Return the (X, Y) coordinate for the center point of the cell that contains the specified text.  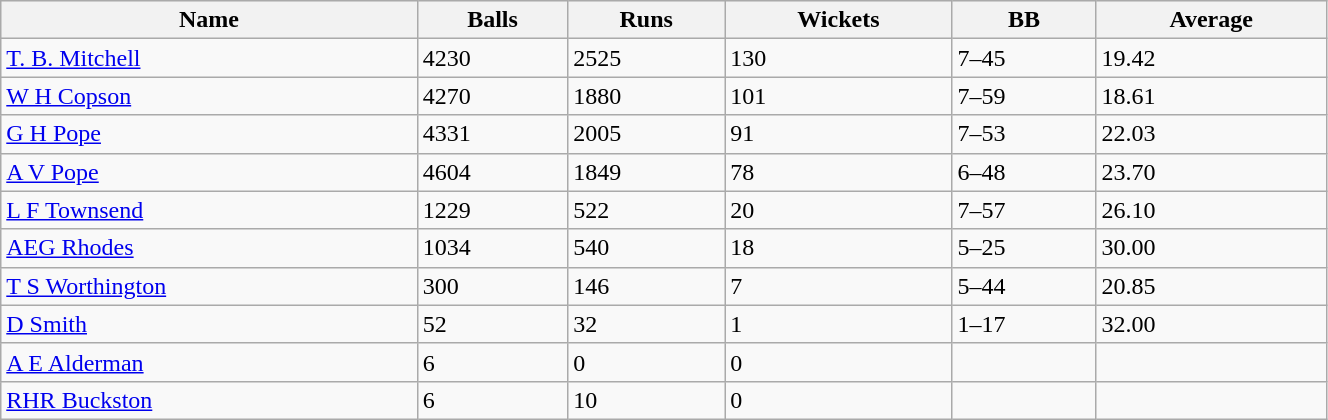
4604 (492, 172)
1034 (492, 248)
1229 (492, 210)
T S Worthington (210, 286)
AEG Rhodes (210, 248)
Balls (492, 20)
10 (646, 400)
T. B. Mitchell (210, 58)
1 (838, 324)
7–57 (1024, 210)
1849 (646, 172)
20.85 (1212, 286)
G H Pope (210, 134)
2005 (646, 134)
18.61 (1212, 96)
52 (492, 324)
7 (838, 286)
32.00 (1212, 324)
7–45 (1024, 58)
A E Alderman (210, 362)
19.42 (1212, 58)
522 (646, 210)
Name (210, 20)
130 (838, 58)
7–53 (1024, 134)
146 (646, 286)
91 (838, 134)
78 (838, 172)
BB (1024, 20)
5–44 (1024, 286)
4331 (492, 134)
W H Copson (210, 96)
32 (646, 324)
2525 (646, 58)
20 (838, 210)
1880 (646, 96)
23.70 (1212, 172)
7–59 (1024, 96)
L F Townsend (210, 210)
4270 (492, 96)
30.00 (1212, 248)
18 (838, 248)
101 (838, 96)
22.03 (1212, 134)
RHR Buckston (210, 400)
1–17 (1024, 324)
D Smith (210, 324)
Wickets (838, 20)
26.10 (1212, 210)
Runs (646, 20)
540 (646, 248)
A V Pope (210, 172)
4230 (492, 58)
5–25 (1024, 248)
Average (1212, 20)
300 (492, 286)
6–48 (1024, 172)
